Find where the given text appears and provide that cell's center as [x, y] coordinate. 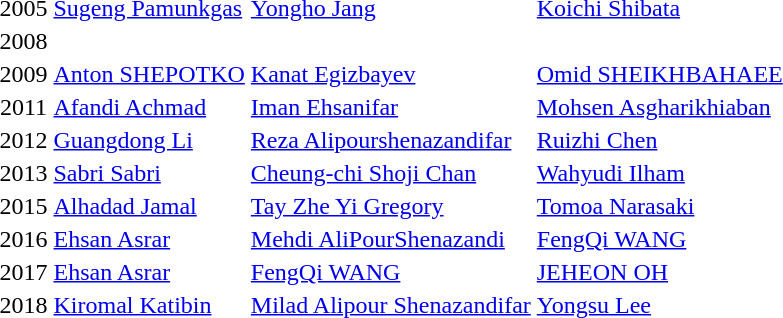
Tay Zhe Yi Gregory [390, 206]
FengQi WANG [390, 272]
Cheung-chi Shoji Chan [390, 173]
Iman Ehsanifar [390, 107]
Mehdi AliPourShenazandi [390, 239]
Reza Alipourshenazandifar [390, 140]
Guangdong Li [149, 140]
Sabri Sabri [149, 173]
Alhadad Jamal [149, 206]
Afandi Achmad [149, 107]
Anton SHEPOTKO [149, 74]
Kanat Egizbayev [390, 74]
